Scan for the cell matching the given text and deliver its (X, Y) coordinate at center. 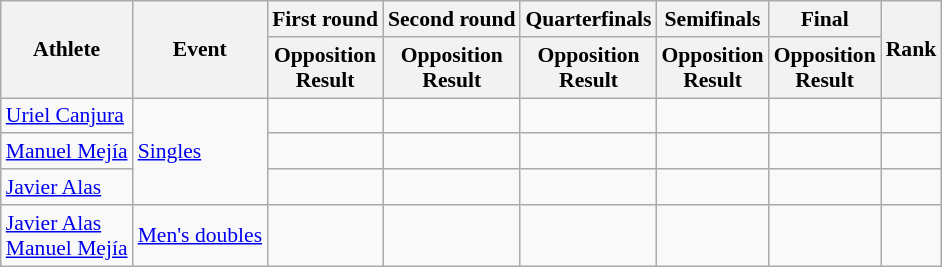
Rank (912, 50)
Final (825, 19)
Manuel Mejía (67, 152)
Athlete (67, 50)
First round (325, 19)
Semifinals (713, 19)
Uriel Canjura (67, 116)
Singles (200, 152)
Javier AlasManuel Mejía (67, 236)
Men's doubles (200, 236)
Second round (452, 19)
Event (200, 50)
Quarterfinals (588, 19)
Javier Alas (67, 187)
